Return [X, Y] of the center of cell containing provided text 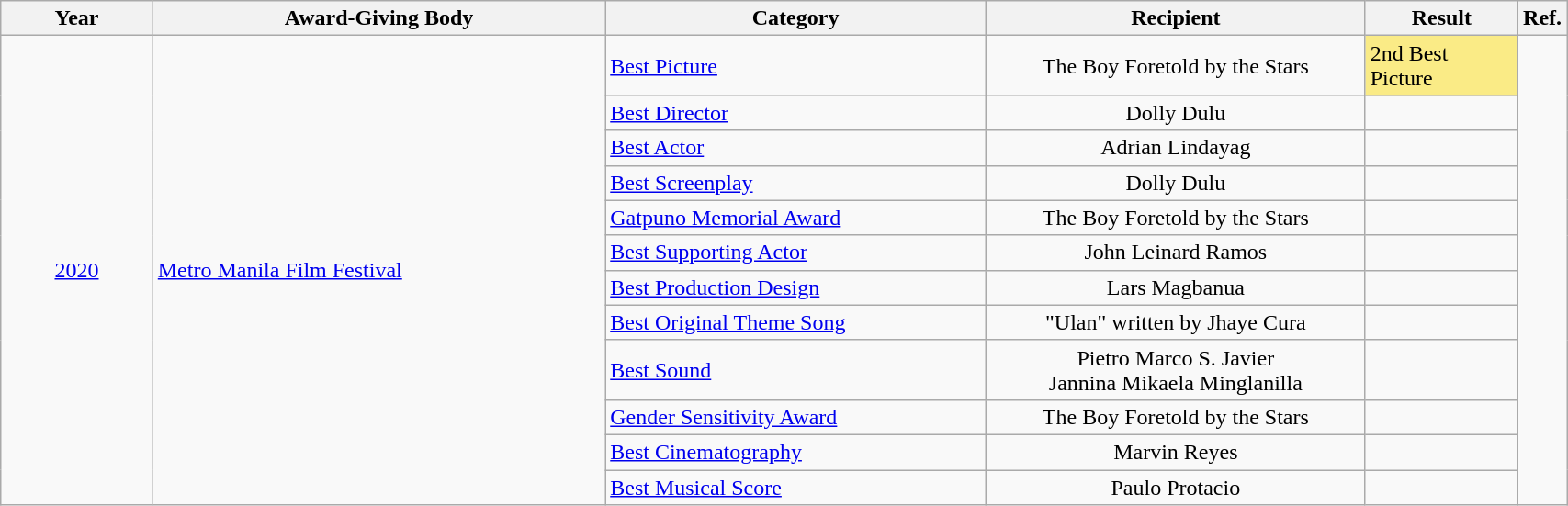
Lars Magbanua [1176, 287]
Paulo Protacio [1176, 488]
Category [795, 18]
2020 [77, 270]
Metro Manila Film Festival [378, 270]
Year [77, 18]
Best Musical Score [795, 488]
Best Screenplay [795, 183]
Ref. [1543, 18]
Result [1441, 18]
Recipient [1176, 18]
Pietro Marco S. JavierJannina Mikaela Minglanilla [1176, 369]
Best Supporting Actor [795, 253]
Best Sound [795, 369]
Best Actor [795, 148]
Best Picture [795, 66]
Marvin Reyes [1176, 452]
"Ulan" written by Jhaye Cura [1176, 322]
Best Production Design [795, 287]
Best Director [795, 113]
Award-Giving Body [378, 18]
Gatpuno Memorial Award [795, 218]
2nd Best Picture [1441, 66]
John Leinard Ramos [1176, 253]
Adrian Lindayag [1176, 148]
Gender Sensitivity Award [795, 417]
Best Cinematography [795, 452]
Best Original Theme Song [795, 322]
